Locate the cell with the specified text and output its (x, y) center coordinate. 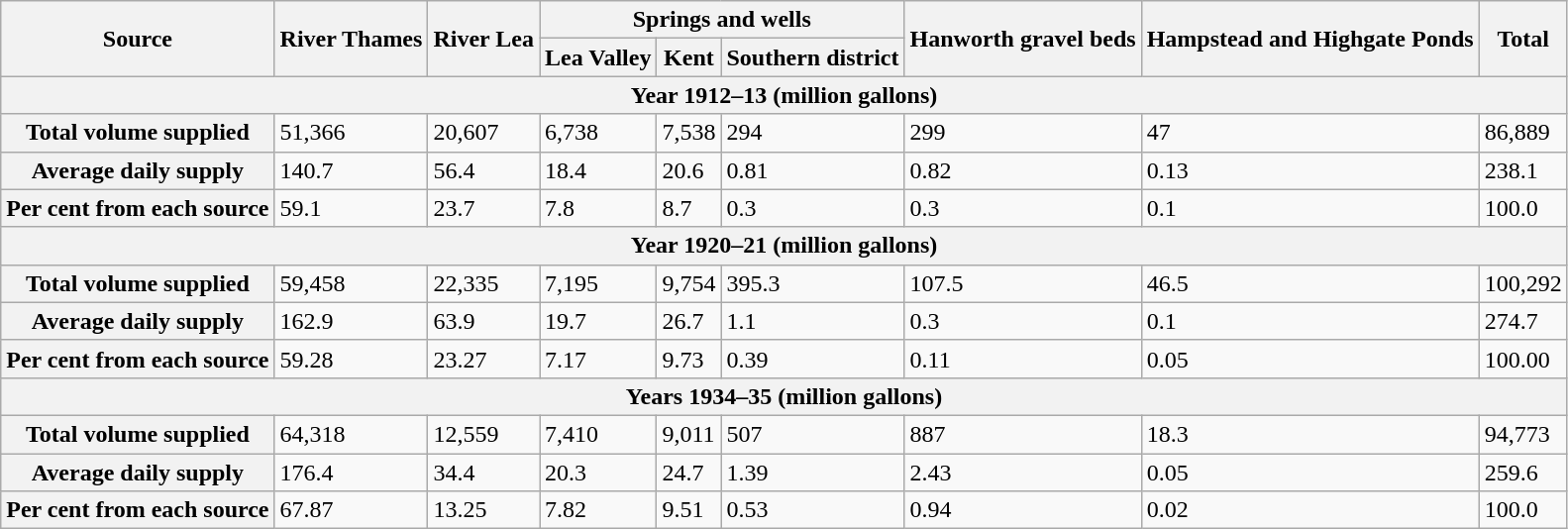
Source (138, 39)
1.39 (812, 473)
24.7 (689, 473)
9,011 (689, 434)
59.1 (351, 208)
7,410 (597, 434)
64,318 (351, 434)
River Thames (351, 39)
Total (1523, 39)
100.00 (1523, 359)
0.02 (1309, 510)
0.82 (1022, 170)
56.4 (483, 170)
9.73 (689, 359)
238.1 (1523, 170)
887 (1022, 434)
140.7 (351, 170)
9,754 (689, 283)
Years 1934–35 (million gallons) (784, 396)
23.7 (483, 208)
23.27 (483, 359)
2.43 (1022, 473)
51,366 (351, 133)
7.8 (597, 208)
59.28 (351, 359)
13.25 (483, 510)
9.51 (689, 510)
20.6 (689, 170)
18.3 (1309, 434)
26.7 (689, 321)
0.13 (1309, 170)
20,607 (483, 133)
395.3 (812, 283)
18.4 (597, 170)
19.7 (597, 321)
Hampstead and Highgate Ponds (1309, 39)
274.7 (1523, 321)
67.87 (351, 510)
1.1 (812, 321)
299 (1022, 133)
7,538 (689, 133)
6,738 (597, 133)
Kent (689, 57)
176.4 (351, 473)
34.4 (483, 473)
Southern district (812, 57)
River Lea (483, 39)
7,195 (597, 283)
7.82 (597, 510)
63.9 (483, 321)
Lea Valley (597, 57)
0.53 (812, 510)
Year 1912–13 (million gallons) (784, 95)
0.39 (812, 359)
507 (812, 434)
22,335 (483, 283)
8.7 (689, 208)
12,559 (483, 434)
47 (1309, 133)
0.11 (1022, 359)
Year 1920–21 (million gallons) (784, 246)
Springs and wells (721, 20)
46.5 (1309, 283)
162.9 (351, 321)
107.5 (1022, 283)
94,773 (1523, 434)
294 (812, 133)
100,292 (1523, 283)
Hanworth gravel beds (1022, 39)
59,458 (351, 283)
86,889 (1523, 133)
7.17 (597, 359)
0.94 (1022, 510)
0.81 (812, 170)
259.6 (1523, 473)
20.3 (597, 473)
